Detect which cell encompasses the target text, then output its (x, y) center coordinate. 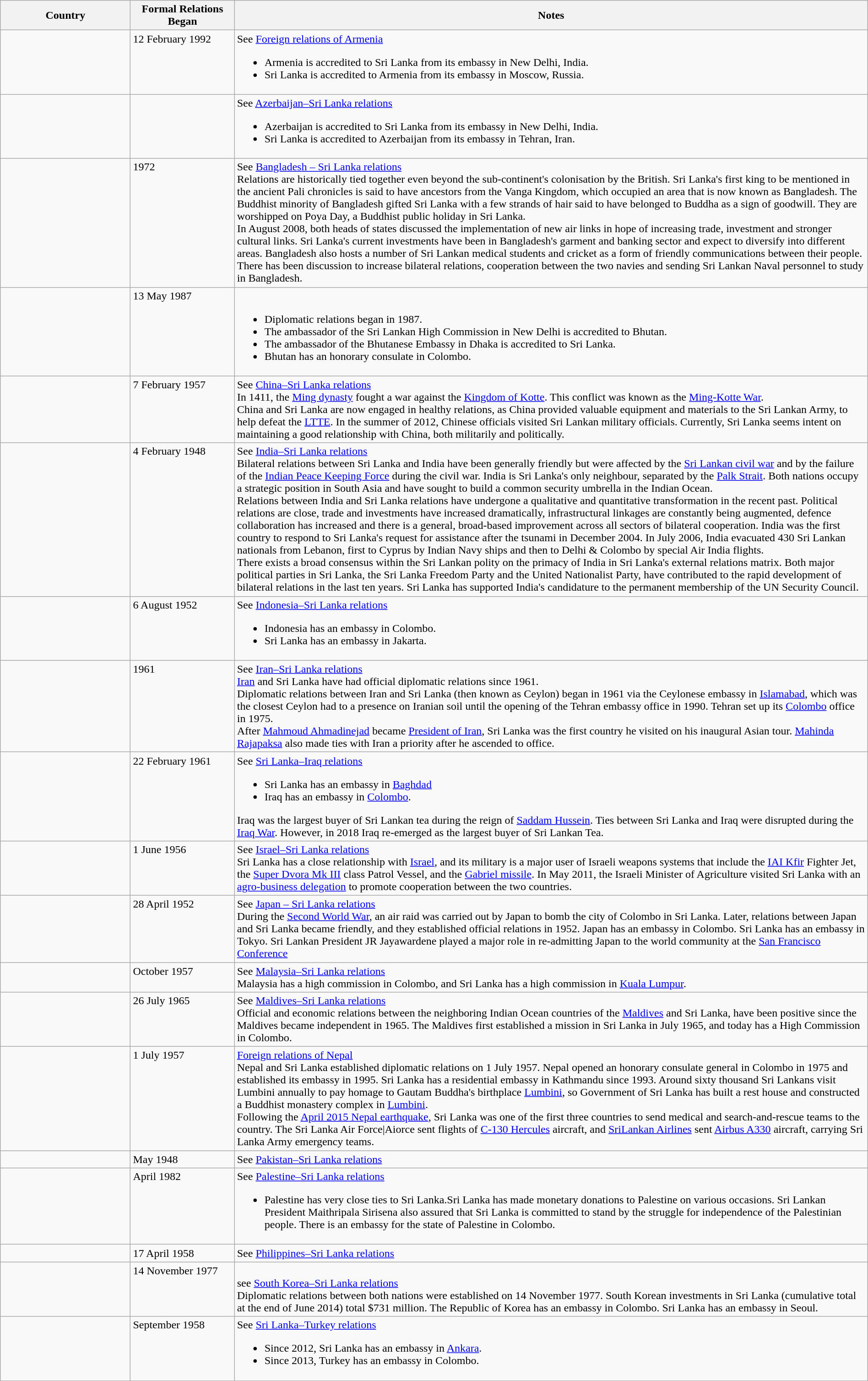
6 August 1952 (182, 628)
September 1958 (182, 1348)
Notes (551, 16)
Formal Relations Began (182, 16)
14 November 1977 (182, 1289)
1 July 1957 (182, 1099)
1972 (182, 223)
1961 (182, 706)
22 February 1961 (182, 796)
April 1982 (182, 1206)
See Philippines–Sri Lanka relations (551, 1253)
4 February 1948 (182, 519)
26 July 1965 (182, 1019)
1 June 1956 (182, 868)
28 April 1952 (182, 929)
13 May 1987 (182, 332)
17 April 1958 (182, 1253)
7 February 1957 (182, 409)
See Sri Lanka–Turkey relationsSince 2012, Sri Lanka has an embassy in Ankara.Since 2013, Turkey has an embassy in Colombo. (551, 1348)
Country (65, 16)
May 1948 (182, 1159)
12 February 1992 (182, 62)
See Pakistan–Sri Lanka relations (551, 1159)
See Indonesia–Sri Lanka relationsIndonesia has an embassy in Colombo.Sri Lanka has an embassy in Jakarta. (551, 628)
See Malaysia–Sri Lanka relationsMalaysia has a high commission in Colombo, and Sri Lanka has a high commission in Kuala Lumpur. (551, 977)
October 1957 (182, 977)
